Provide the [x, y] coordinate of the cell's center where the given text is located.  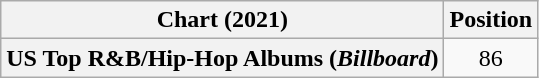
Chart (2021) [222, 20]
86 [491, 58]
US Top R&B/Hip-Hop Albums (Billboard) [222, 58]
Position [491, 20]
